Pinpoint the cell where the given text exists, returning its (X, Y) midpoint coordinate. 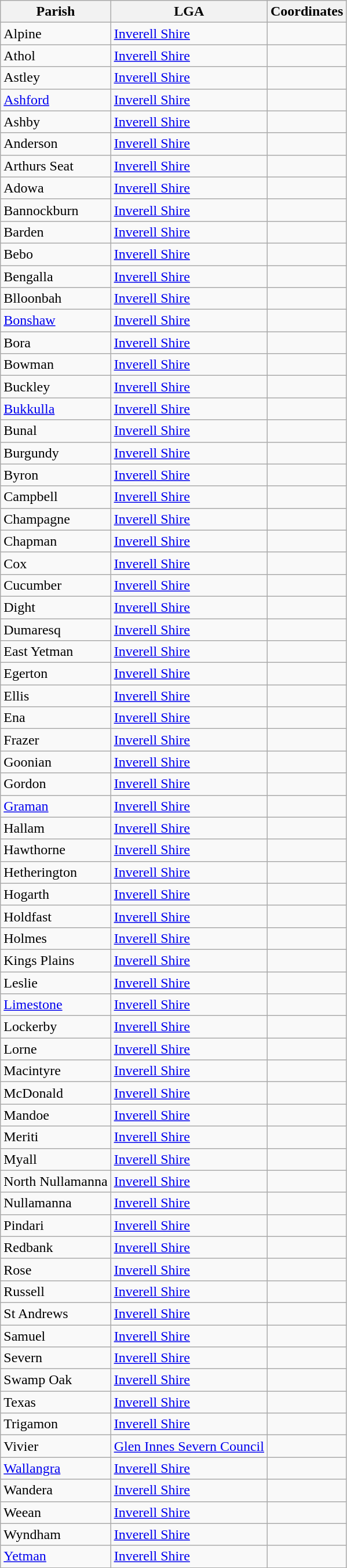
Yetman (56, 1556)
Samuel (56, 1335)
Frazer (56, 740)
Lockerby (56, 1027)
Bebo (56, 254)
Wyndham (56, 1534)
Holdfast (56, 916)
Hallam (56, 828)
Byron (56, 475)
Ena (56, 718)
Buckley (56, 387)
Blloonbah (56, 299)
Graman (56, 806)
Redbank (56, 1247)
Parish (56, 12)
Alpine (56, 34)
Campbell (56, 497)
Macintyre (56, 1071)
Anderson (56, 144)
Cucumber (56, 585)
Bonshaw (56, 321)
Ashby (56, 122)
Myall (56, 1159)
Wandera (56, 1490)
Goonian (56, 762)
Hawthorne (56, 850)
Burgundy (56, 453)
St Andrews (56, 1313)
Champagne (56, 519)
Holmes (56, 938)
Leslie (56, 983)
Swamp Oak (56, 1380)
Texas (56, 1402)
Adowa (56, 188)
Astley (56, 78)
Egerton (56, 674)
Severn (56, 1358)
Dight (56, 607)
Bowman (56, 365)
Ellis (56, 696)
Mandoe (56, 1115)
Bunal (56, 431)
North Nullamanna (56, 1181)
East Yetman (56, 652)
Athol (56, 56)
Ashford (56, 100)
Hogarth (56, 894)
Wallangra (56, 1468)
McDonald (56, 1093)
Rose (56, 1269)
Hetherington (56, 872)
Barden (56, 232)
Bengalla (56, 277)
Weean (56, 1512)
Trigamon (56, 1424)
Glen Innes Severn Council (189, 1446)
Bukkulla (56, 409)
Coordinates (306, 12)
Nullamanna (56, 1203)
Kings Plains (56, 960)
Cox (56, 563)
LGA (189, 12)
Bannockburn (56, 210)
Pindari (56, 1225)
Arthurs Seat (56, 166)
Dumaresq (56, 629)
Bora (56, 343)
Russell (56, 1291)
Vivier (56, 1446)
Limestone (56, 1005)
Lorne (56, 1049)
Gordon (56, 784)
Chapman (56, 541)
Meriti (56, 1137)
